Return the [X, Y] coordinate for the center point of the cell that contains the specified text.  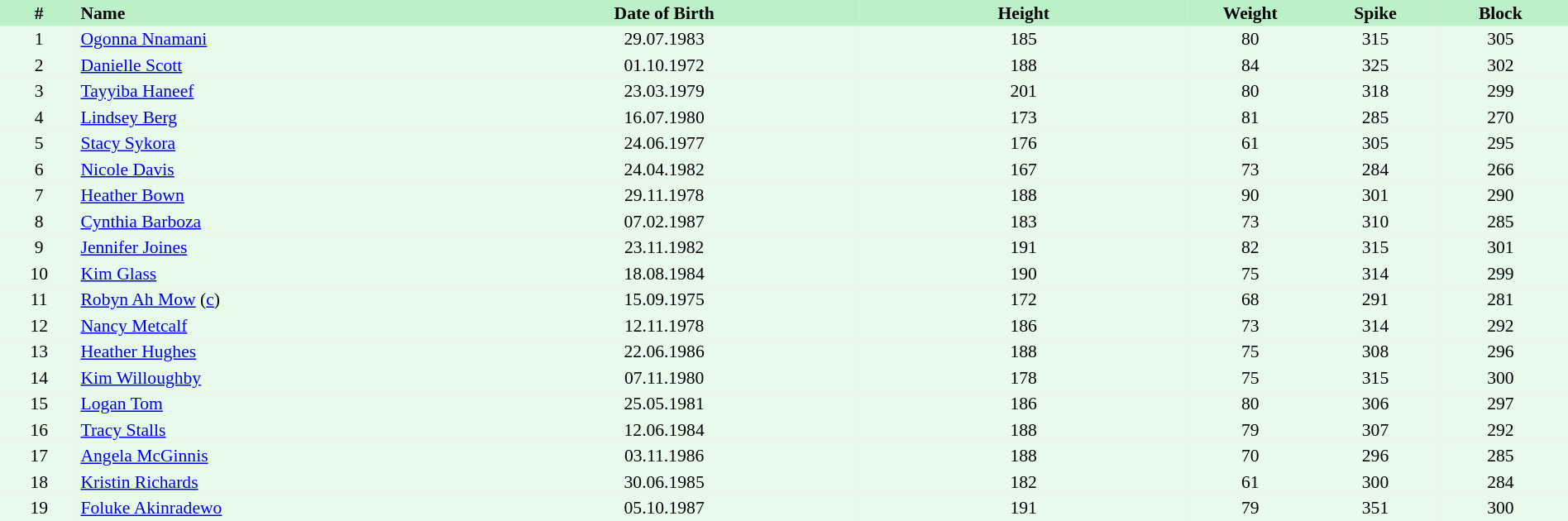
183 [1024, 222]
4 [39, 117]
310 [1374, 222]
# [39, 13]
173 [1024, 117]
Cynthia Barboza [273, 222]
82 [1250, 248]
81 [1250, 117]
Height [1024, 13]
Block [1500, 13]
16 [39, 430]
9 [39, 248]
Kim Glass [273, 274]
29.07.1983 [664, 40]
12.11.1978 [664, 326]
24.06.1977 [664, 144]
30.06.1985 [664, 482]
Kim Willoughby [273, 378]
Danielle Scott [273, 65]
Tayyiba Haneef [273, 91]
281 [1500, 299]
Angela McGinnis [273, 456]
318 [1374, 91]
23.11.1982 [664, 248]
308 [1374, 352]
307 [1374, 430]
306 [1374, 404]
84 [1250, 65]
10 [39, 274]
190 [1024, 274]
8 [39, 222]
Nicole Davis [273, 170]
290 [1500, 195]
5 [39, 144]
Tracy Stalls [273, 430]
Ogonna Nnamani [273, 40]
11 [39, 299]
270 [1500, 117]
Foluke Akinradewo [273, 508]
6 [39, 170]
Date of Birth [664, 13]
7 [39, 195]
03.11.1986 [664, 456]
Robyn Ah Mow (c) [273, 299]
291 [1374, 299]
15 [39, 404]
178 [1024, 378]
1 [39, 40]
01.10.1972 [664, 65]
Weight [1250, 13]
2 [39, 65]
Spike [1374, 13]
295 [1500, 144]
18 [39, 482]
351 [1374, 508]
70 [1250, 456]
172 [1024, 299]
05.10.1987 [664, 508]
15.09.1975 [664, 299]
12 [39, 326]
22.06.1986 [664, 352]
23.03.1979 [664, 91]
07.02.1987 [664, 222]
19 [39, 508]
297 [1500, 404]
Nancy Metcalf [273, 326]
3 [39, 91]
90 [1250, 195]
266 [1500, 170]
07.11.1980 [664, 378]
176 [1024, 144]
Jennifer Joines [273, 248]
25.05.1981 [664, 404]
Logan Tom [273, 404]
302 [1500, 65]
68 [1250, 299]
Name [273, 13]
185 [1024, 40]
Stacy Sykora [273, 144]
16.07.1980 [664, 117]
Heather Bown [273, 195]
29.11.1978 [664, 195]
Kristin Richards [273, 482]
167 [1024, 170]
Lindsey Berg [273, 117]
325 [1374, 65]
182 [1024, 482]
12.06.1984 [664, 430]
18.08.1984 [664, 274]
Heather Hughes [273, 352]
17 [39, 456]
14 [39, 378]
13 [39, 352]
24.04.1982 [664, 170]
201 [1024, 91]
